Return the (x, y) coordinate for the center point of the cell that contains the specified text.  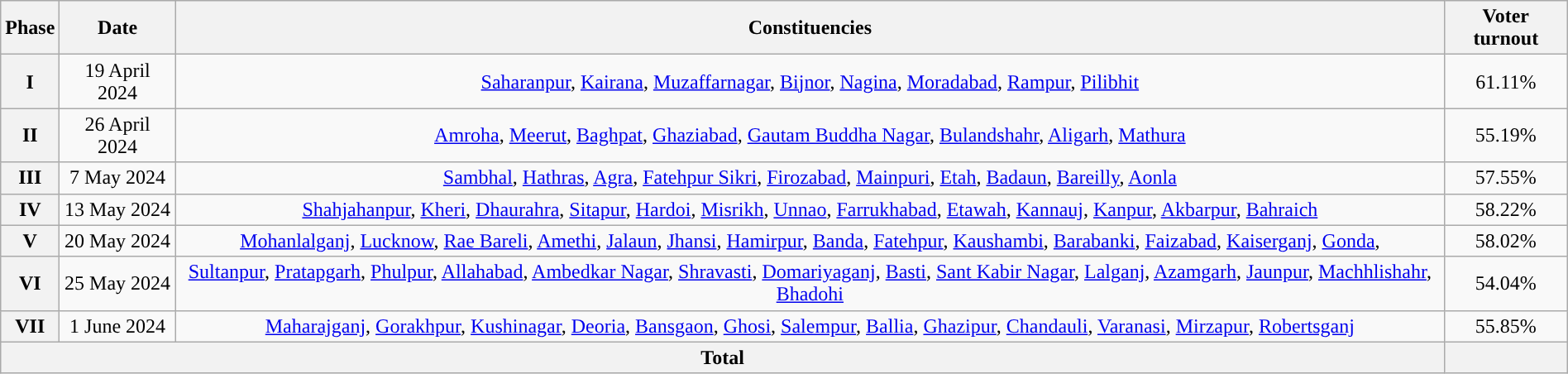
20 May 2024 (117, 241)
IV (30, 209)
III (30, 178)
1 June 2024 (117, 326)
55.19% (1505, 136)
VI (30, 283)
Phase (30, 28)
58.02% (1505, 241)
Sambhal, Hathras, Agra, Fatehpur Sikri, Firozabad, Mainpuri, Etah, Badaun, Bareilly, Aonla (810, 178)
Total (723, 357)
26 April 2024 (117, 136)
61.11% (1505, 81)
57.55% (1505, 178)
Saharanpur, Kairana, Muzaffarnagar, Bijnor, Nagina, Moradabad, Rampur, Pilibhit (810, 81)
Voter turnout (1505, 28)
I (30, 81)
Constituencies (810, 28)
V (30, 241)
7 May 2024 (117, 178)
54.04% (1505, 283)
Mohanlalganj, Lucknow, Rae Bareli, Amethi, Jalaun, Jhansi, Hamirpur, Banda, Fatehpur, Kaushambi, Barabanki, Faizabad, Kaiserganj, Gonda, (810, 241)
25 May 2024 (117, 283)
Date (117, 28)
Shahjahanpur, Kheri, Dhaurahra, Sitapur, Hardoi, Misrikh, Unnao, Farrukhabad, Etawah, Kannauj, Kanpur, Akbarpur, Bahraich (810, 209)
VII (30, 326)
II (30, 136)
Amroha, Meerut, Baghpat, Ghaziabad, Gautam Buddha Nagar, Bulandshahr, Aligarh, Mathura (810, 136)
55.85% (1505, 326)
58.22% (1505, 209)
Maharajganj, Gorakhpur, Kushinagar, Deoria, Bansgaon, Ghosi, Salempur, Ballia, Ghazipur, Chandauli, Varanasi, Mirzapur, Robertsganj (810, 326)
19 April 2024 (117, 81)
13 May 2024 (117, 209)
